Output the [X, Y] coordinate of the center of the cell containing the given text.  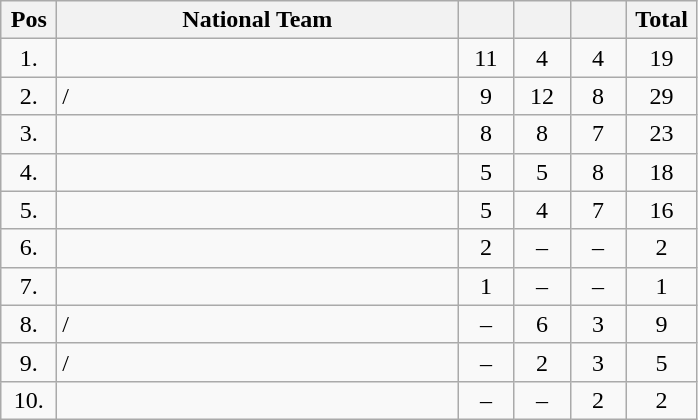
6. [29, 248]
6 [542, 324]
Pos [29, 20]
5. [29, 210]
18 [662, 172]
9. [29, 362]
11 [486, 58]
3. [29, 134]
16 [662, 210]
Total [662, 20]
10. [29, 400]
8. [29, 324]
29 [662, 96]
7. [29, 286]
19 [662, 58]
23 [662, 134]
National Team [258, 20]
12 [542, 96]
4. [29, 172]
2. [29, 96]
1. [29, 58]
